Output the (X, Y) coordinate of the center of the cell containing the given text.  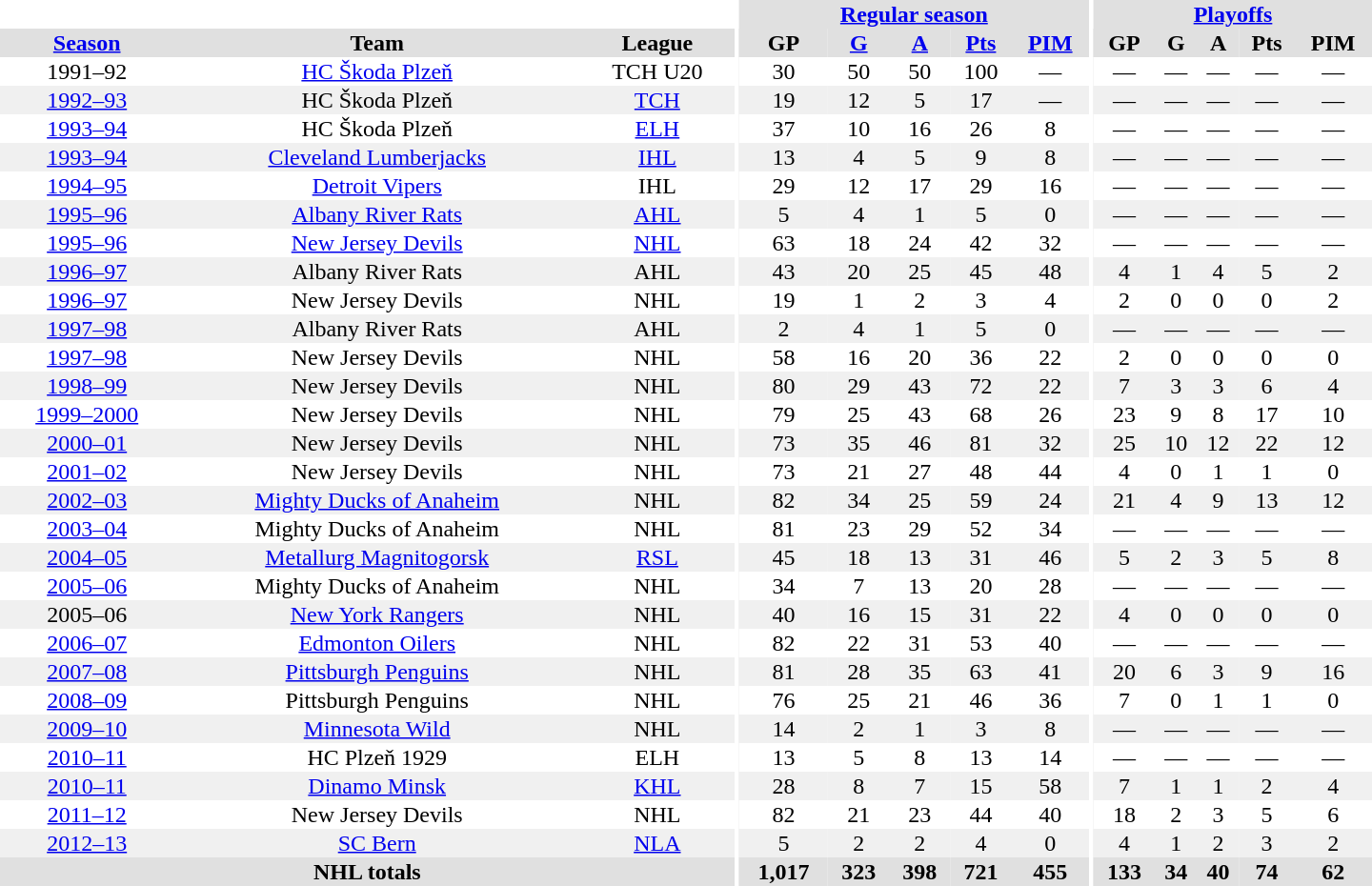
Edmonton Oilers (377, 643)
NHL totals (368, 872)
Metallurg Magnitogorsk (377, 557)
Minnesota Wild (377, 729)
Season (87, 43)
76 (784, 700)
52 (980, 529)
1992–93 (87, 100)
27 (919, 472)
2009–10 (87, 729)
1998–99 (87, 386)
79 (784, 414)
TCH U20 (657, 71)
NLA (657, 843)
53 (980, 643)
133 (1124, 872)
2000–01 (87, 443)
1999–2000 (87, 414)
2001–02 (87, 472)
SC Bern (377, 843)
New York Rangers (377, 614)
Playoffs (1233, 14)
37 (784, 129)
KHL (657, 786)
1994–95 (87, 186)
HC Plzeň 1929 (377, 757)
68 (980, 414)
80 (784, 386)
Dinamo Minsk (377, 786)
100 (980, 71)
74 (1267, 872)
2012–13 (87, 843)
Detroit Vipers (377, 186)
Team (377, 43)
1,017 (784, 872)
72 (980, 386)
323 (858, 872)
59 (980, 500)
455 (1050, 872)
2007–08 (87, 672)
RSL (657, 557)
41 (1050, 672)
2006–07 (87, 643)
1991–92 (87, 71)
Regular season (915, 14)
2011–12 (87, 815)
42 (980, 243)
League (657, 43)
398 (919, 872)
721 (980, 872)
2003–04 (87, 529)
62 (1333, 872)
2008–09 (87, 700)
2004–05 (87, 557)
30 (784, 71)
2002–03 (87, 500)
TCH (657, 100)
Cleveland Lumberjacks (377, 157)
